Determine the (x, y) coordinate at the center of the cell enclosing the given text.  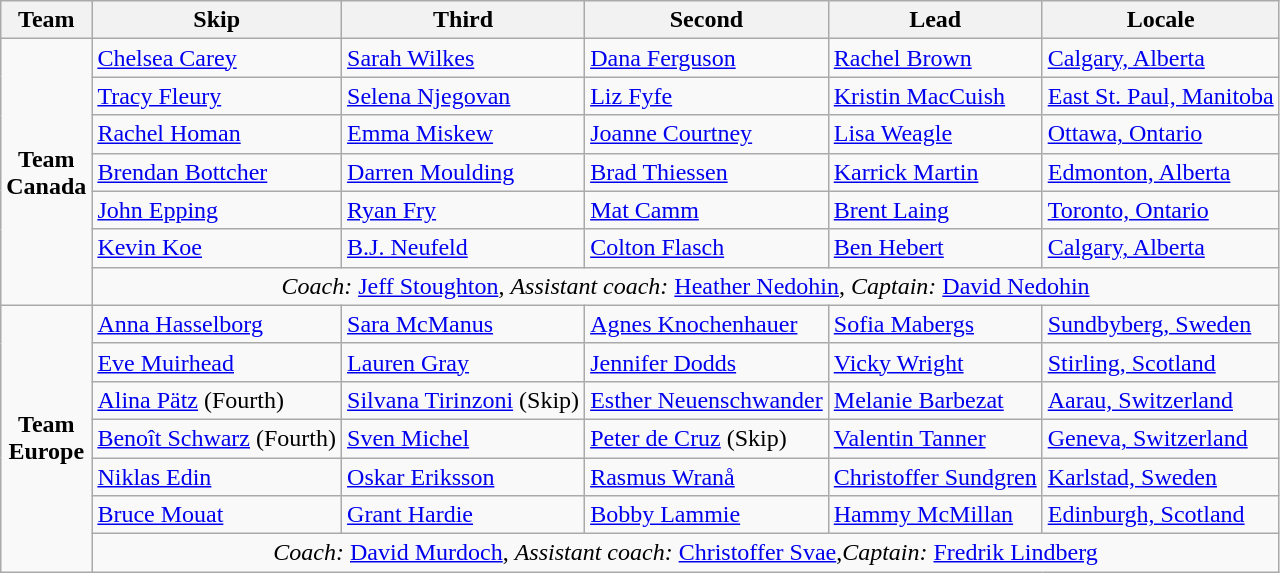
Eve Muirhead (217, 362)
Team Europe (46, 438)
Rachel Brown (935, 58)
Selena Njegovan (464, 96)
Alina Pätz (Fourth) (217, 400)
Niklas Edin (217, 477)
John Epping (217, 210)
Sofia Mabergs (935, 324)
Karlstad, Sweden (1160, 477)
Sven Michel (464, 438)
Team (46, 20)
Karrick Martin (935, 172)
Sarah Wilkes (464, 58)
Brad Thiessen (707, 172)
Benoît Schwarz (Fourth) (217, 438)
Hammy McMillan (935, 515)
Mat Camm (707, 210)
Coach: Jeff Stoughton, Assistant coach: Heather Nedohin, Captain: David Nedohin (686, 286)
Joanne Courtney (707, 134)
Sundbyberg, Sweden (1160, 324)
East St. Paul, Manitoba (1160, 96)
Third (464, 20)
Emma Miskew (464, 134)
Colton Flasch (707, 248)
Lauren Gray (464, 362)
Aarau, Switzerland (1160, 400)
Coach: David Murdoch, Assistant coach: Christoffer Svae,Captain: Fredrik Lindberg (686, 553)
Second (707, 20)
Vicky Wright (935, 362)
Toronto, Ontario (1160, 210)
Tracy Fleury (217, 96)
Team Canada (46, 172)
Rasmus Wranå (707, 477)
Geneva, Switzerland (1160, 438)
Valentin Tanner (935, 438)
Jennifer Dodds (707, 362)
Bobby Lammie (707, 515)
Christoffer Sundgren (935, 477)
Chelsea Carey (217, 58)
Kristin MacCuish (935, 96)
Darren Moulding (464, 172)
Agnes Knochenhauer (707, 324)
Edmonton, Alberta (1160, 172)
Stirling, Scotland (1160, 362)
Brendan Bottcher (217, 172)
Liz Fyfe (707, 96)
B.J. Neufeld (464, 248)
Edinburgh, Scotland (1160, 515)
Kevin Koe (217, 248)
Bruce Mouat (217, 515)
Melanie Barbezat (935, 400)
Locale (1160, 20)
Silvana Tirinzoni (Skip) (464, 400)
Ben Hebert (935, 248)
Dana Ferguson (707, 58)
Peter de Cruz (Skip) (707, 438)
Anna Hasselborg (217, 324)
Ottawa, Ontario (1160, 134)
Lisa Weagle (935, 134)
Oskar Eriksson (464, 477)
Esther Neuenschwander (707, 400)
Rachel Homan (217, 134)
Brent Laing (935, 210)
Sara McManus (464, 324)
Skip (217, 20)
Ryan Fry (464, 210)
Lead (935, 20)
Grant Hardie (464, 515)
